For the text-containing cell, return its midpoint in (X, Y) coordinate format. 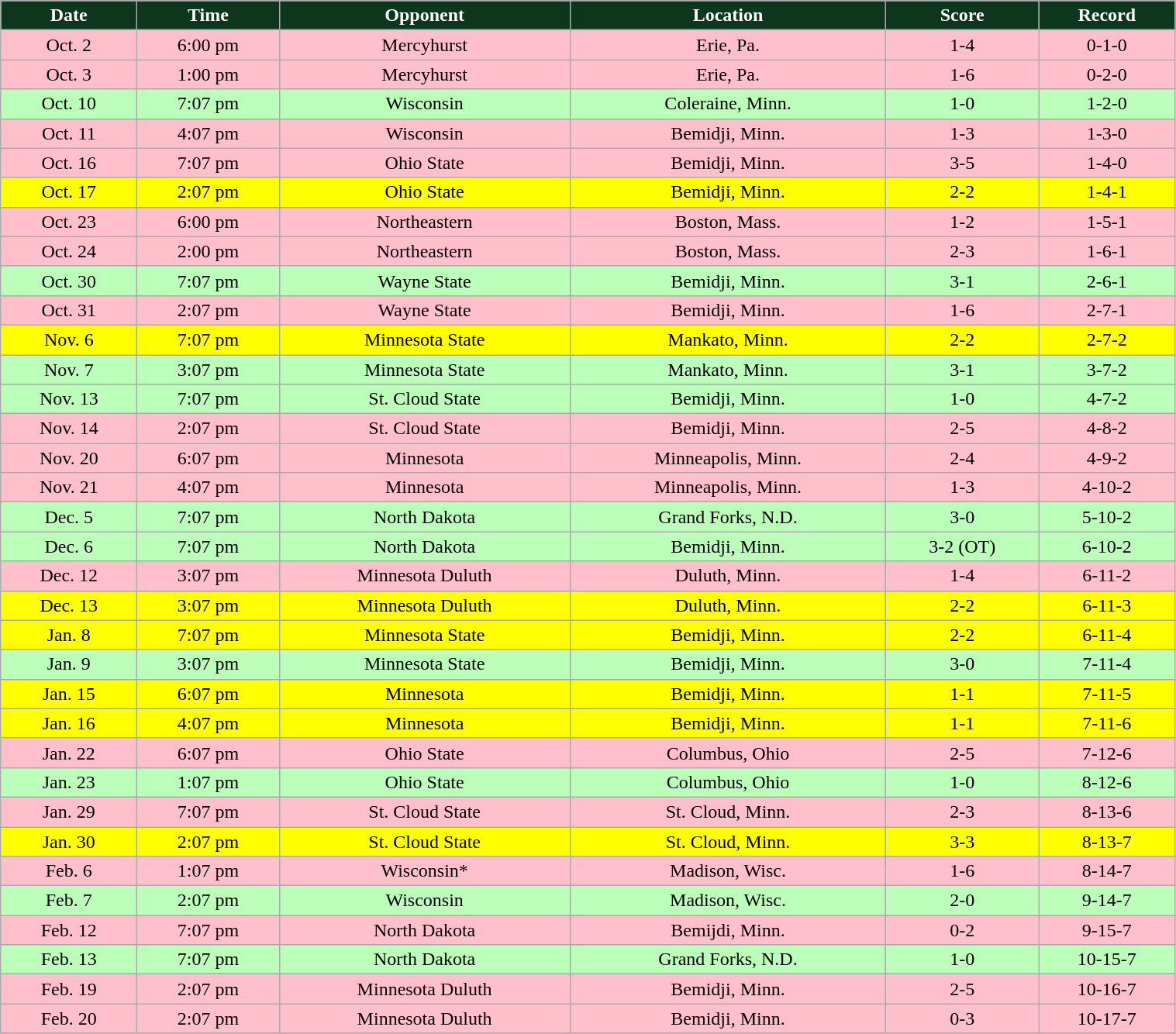
1-2 (963, 222)
10-17-7 (1107, 1018)
6-11-3 (1107, 605)
Dec. 6 (69, 546)
1-5-1 (1107, 222)
Oct. 23 (69, 222)
4-10-2 (1107, 488)
10-16-7 (1107, 989)
Oct. 11 (69, 133)
6-11-2 (1107, 576)
2-0 (963, 901)
2-7-1 (1107, 310)
0-2-0 (1107, 74)
Jan. 8 (69, 635)
Time (208, 16)
9-14-7 (1107, 901)
Feb. 6 (69, 871)
Score (963, 16)
8-12-6 (1107, 782)
Dec. 5 (69, 517)
2-4 (963, 458)
Dec. 12 (69, 576)
Jan. 9 (69, 664)
2-6-1 (1107, 281)
Nov. 7 (69, 370)
7-12-6 (1107, 753)
Feb. 19 (69, 989)
Oct. 2 (69, 45)
4-8-2 (1107, 429)
3-3 (963, 841)
8-13-6 (1107, 812)
Nov. 6 (69, 339)
8-14-7 (1107, 871)
Wisconsin* (425, 871)
8-13-7 (1107, 841)
Feb. 7 (69, 901)
0-3 (963, 1018)
Feb. 20 (69, 1018)
Dec. 13 (69, 605)
Bemijdi, Minn. (728, 930)
1-2-0 (1107, 104)
Oct. 3 (69, 74)
Location (728, 16)
Jan. 30 (69, 841)
3-2 (OT) (963, 546)
Oct. 17 (69, 192)
9-15-7 (1107, 930)
Jan. 29 (69, 812)
Jan. 15 (69, 694)
7-11-6 (1107, 723)
Nov. 20 (69, 458)
1:00 pm (208, 74)
3-5 (963, 163)
1-6-1 (1107, 251)
Nov. 14 (69, 429)
4-7-2 (1107, 399)
Jan. 16 (69, 723)
1-3-0 (1107, 133)
Nov. 21 (69, 488)
Opponent (425, 16)
Jan. 22 (69, 753)
3-7-2 (1107, 370)
6-10-2 (1107, 546)
5-10-2 (1107, 517)
Nov. 13 (69, 399)
Oct. 16 (69, 163)
2-7-2 (1107, 339)
Record (1107, 16)
7-11-5 (1107, 694)
6-11-4 (1107, 635)
Coleraine, Minn. (728, 104)
Feb. 13 (69, 960)
1-4-0 (1107, 163)
Feb. 12 (69, 930)
Oct. 30 (69, 281)
10-15-7 (1107, 960)
1-4-1 (1107, 192)
2:00 pm (208, 251)
Oct. 24 (69, 251)
7-11-4 (1107, 664)
Oct. 31 (69, 310)
Jan. 23 (69, 782)
4-9-2 (1107, 458)
0-2 (963, 930)
Date (69, 16)
Oct. 10 (69, 104)
0-1-0 (1107, 45)
